Scan for the cell matching the given text and deliver its [X, Y] coordinate at center. 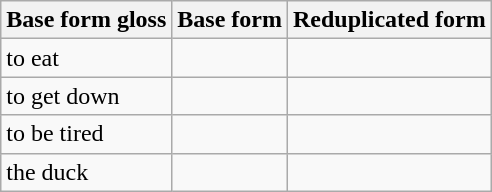
to eat [86, 58]
Reduplicated form [390, 20]
the duck [86, 172]
Base form [230, 20]
to be tired [86, 134]
to get down [86, 96]
Base form gloss [86, 20]
